Capture the cell that displays the provided text and extract its (X, Y) central coordinate. 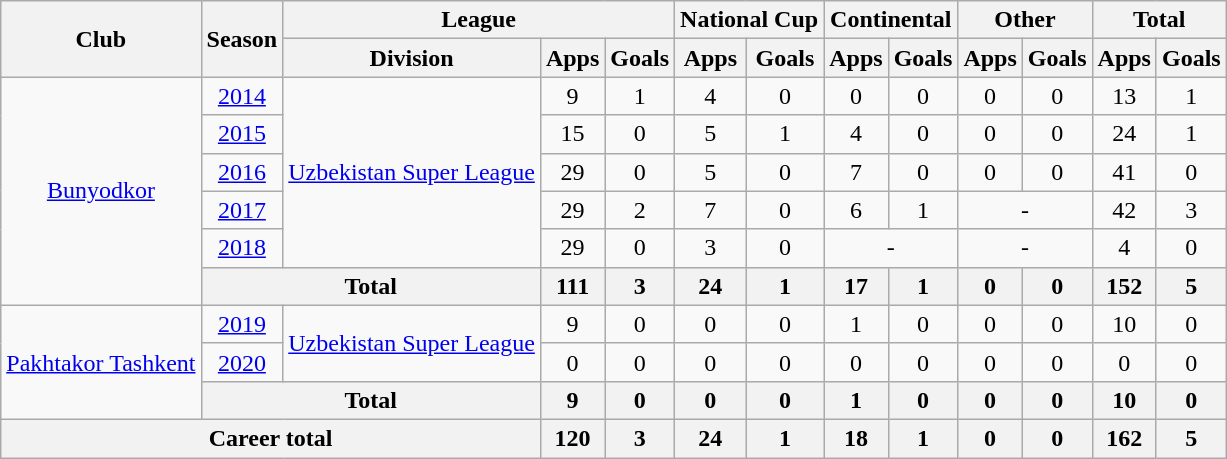
15 (572, 134)
6 (856, 210)
18 (856, 438)
Pakhtakor Tashkent (101, 362)
Club (101, 39)
111 (572, 286)
2014 (242, 96)
13 (1124, 96)
120 (572, 438)
Division (412, 58)
162 (1124, 438)
42 (1124, 210)
Other (1025, 20)
Career total (271, 438)
League (479, 20)
Bunyodkor (101, 191)
41 (1124, 172)
2 (640, 210)
2018 (242, 248)
152 (1124, 286)
Continental (891, 20)
2017 (242, 210)
2015 (242, 134)
2019 (242, 324)
2020 (242, 362)
National Cup (750, 20)
2016 (242, 172)
Season (242, 39)
17 (856, 286)
